Capture the cell that displays the provided text and extract its (X, Y) central coordinate. 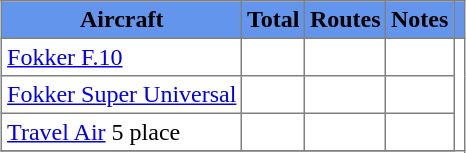
Fokker Super Universal (122, 95)
Total (274, 20)
Aircraft (122, 20)
Fokker F.10 (122, 57)
Routes (346, 20)
Travel Air 5 place (122, 132)
Notes (420, 20)
